Determine the (X, Y) coordinate at the center of the cell enclosing the given text.  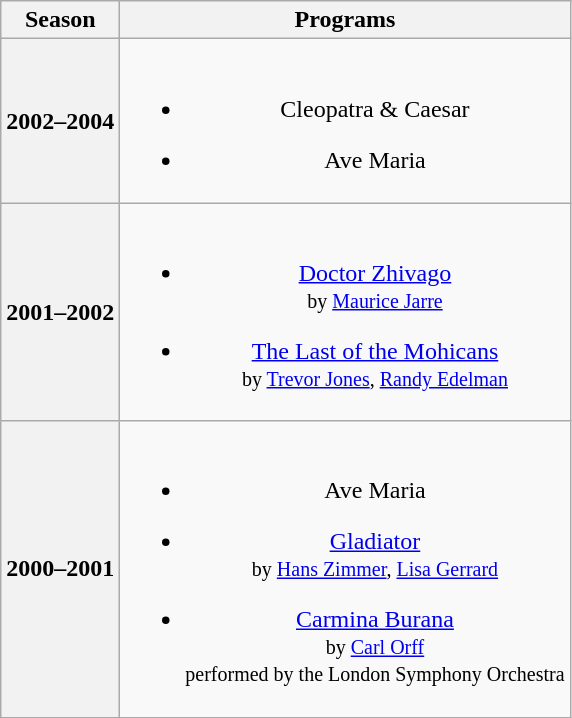
Ave MariaGladiator by Hans Zimmer, Lisa Gerrard Carmina Burana by Carl Orff performed by the London Symphony Orchestra (345, 569)
Season (60, 20)
Doctor Zhivago by Maurice Jarre The Last of the Mohicans by Trevor Jones, Randy Edelman (345, 312)
2002–2004 (60, 121)
2000–2001 (60, 569)
2001–2002 (60, 312)
Programs (345, 20)
Cleopatra & CaesarAve Maria (345, 121)
